Return (X, Y) of the center of cell containing provided text 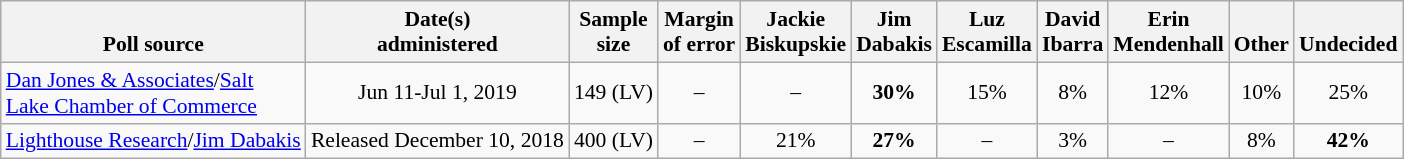
25% (1348, 92)
Released December 10, 2018 (438, 141)
Undecided (1348, 32)
Other (1262, 32)
Dan Jones & Associates/SaltLake Chamber of Commerce (154, 92)
15% (987, 92)
JackieBiskupskie (796, 32)
3% (1072, 141)
30% (894, 92)
400 (LV) (614, 141)
JimDabakis (894, 32)
DavidIbarra (1072, 32)
ErinMendenhall (1168, 32)
Samplesize (614, 32)
Poll source (154, 32)
21% (796, 141)
Lighthouse Research/Jim Dabakis (154, 141)
42% (1348, 141)
12% (1168, 92)
Jun 11-Jul 1, 2019 (438, 92)
10% (1262, 92)
27% (894, 141)
LuzEscamilla (987, 32)
Marginof error (699, 32)
Date(s)administered (438, 32)
149 (LV) (614, 92)
